Provide the [X, Y] coordinate of the cell's center where the given text is located.  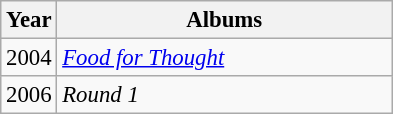
2006 [29, 95]
Year [29, 20]
Albums [224, 20]
Round 1 [224, 95]
2004 [29, 58]
Food for Thought [224, 58]
